Detect which cell encompasses the target text, then output its [X, Y] center coordinate. 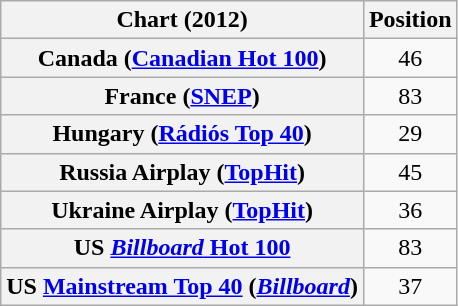
Chart (2012) [182, 20]
29 [410, 134]
Hungary (Rádiós Top 40) [182, 134]
46 [410, 58]
Canada (Canadian Hot 100) [182, 58]
Ukraine Airplay (TopHit) [182, 210]
Position [410, 20]
45 [410, 172]
36 [410, 210]
US Billboard Hot 100 [182, 248]
Russia Airplay (TopHit) [182, 172]
37 [410, 286]
US Mainstream Top 40 (Billboard) [182, 286]
France (SNEP) [182, 96]
